Search for the cell housing the specified text and yield its (X, Y) center coordinate. 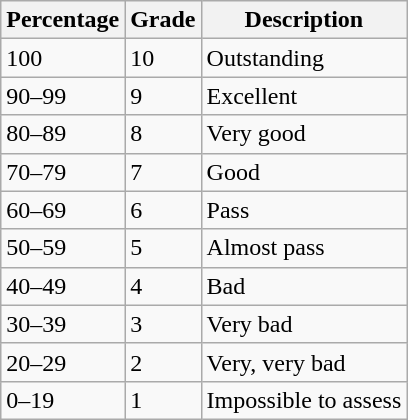
3 (163, 324)
9 (163, 96)
Good (304, 172)
60–69 (63, 210)
Very good (304, 134)
Pass (304, 210)
Almost pass (304, 248)
30–39 (63, 324)
5 (163, 248)
8 (163, 134)
Very, very bad (304, 362)
90–99 (63, 96)
20–29 (63, 362)
1 (163, 400)
7 (163, 172)
70–79 (63, 172)
0–19 (63, 400)
Percentage (63, 20)
40–49 (63, 286)
6 (163, 210)
100 (63, 58)
10 (163, 58)
Outstanding (304, 58)
Bad (304, 286)
Grade (163, 20)
50–59 (63, 248)
2 (163, 362)
4 (163, 286)
Description (304, 20)
Very bad (304, 324)
80–89 (63, 134)
Impossible to assess (304, 400)
Excellent (304, 96)
